From the cell containing the given text, extract its center point as [x, y] coordinate. 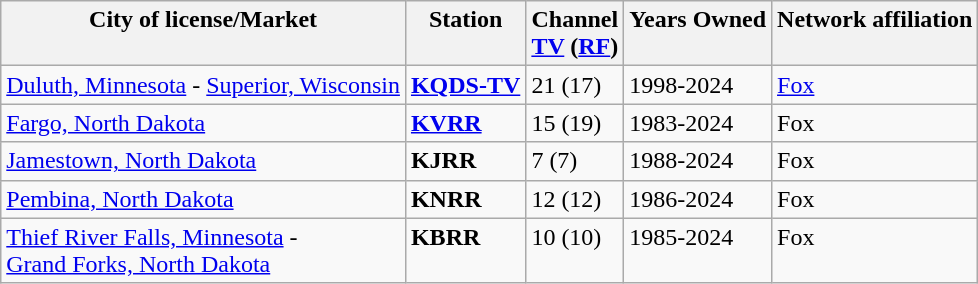
KJRR [465, 161]
1983-2024 [698, 123]
KBRR [465, 250]
1998-2024 [698, 85]
KNRR [465, 199]
1986-2024 [698, 199]
City of license/Market [204, 34]
10 (10) [575, 250]
7 (7) [575, 161]
21 (17) [575, 85]
1985-2024 [698, 250]
Thief River Falls, Minnesota -Grand Forks, North Dakota [204, 250]
15 (19) [575, 123]
Network affiliation [875, 34]
KVRR [465, 123]
Pembina, North Dakota [204, 199]
Station [465, 34]
Duluth, Minnesota - Superior, Wisconsin [204, 85]
Fargo, North Dakota [204, 123]
ChannelTV (RF) [575, 34]
12 (12) [575, 199]
Jamestown, North Dakota [204, 161]
1988-2024 [698, 161]
Years Owned [698, 34]
KQDS-TV [465, 85]
